Return (X, Y) of the center of cell containing provided text 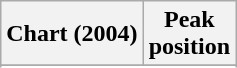
Chart (2004) (72, 34)
Peakposition (189, 34)
